Return the [x, y] coordinate for the center point of the cell that contains the specified text.  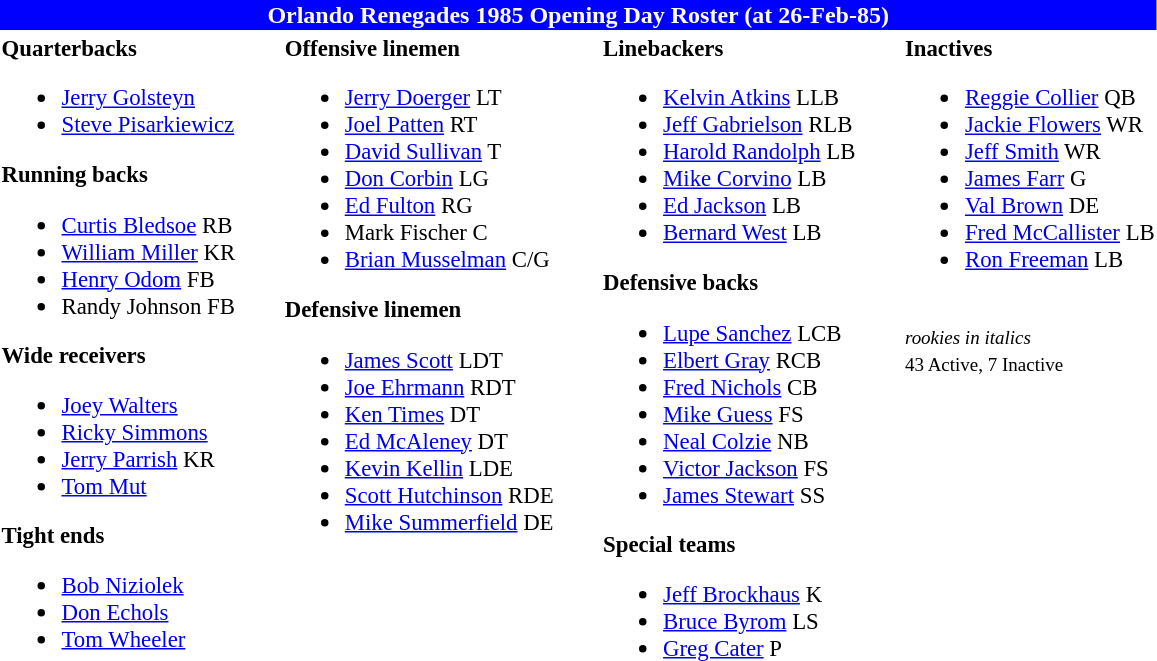
Orlando Renegades 1985 Opening Day Roster (at 26-Feb-85) [578, 15]
